Locate the cell with the specified text and output its (X, Y) center coordinate. 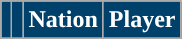
Player (142, 20)
Nation (63, 20)
